Output the (X, Y) coordinate of the center of the cell containing the given text.  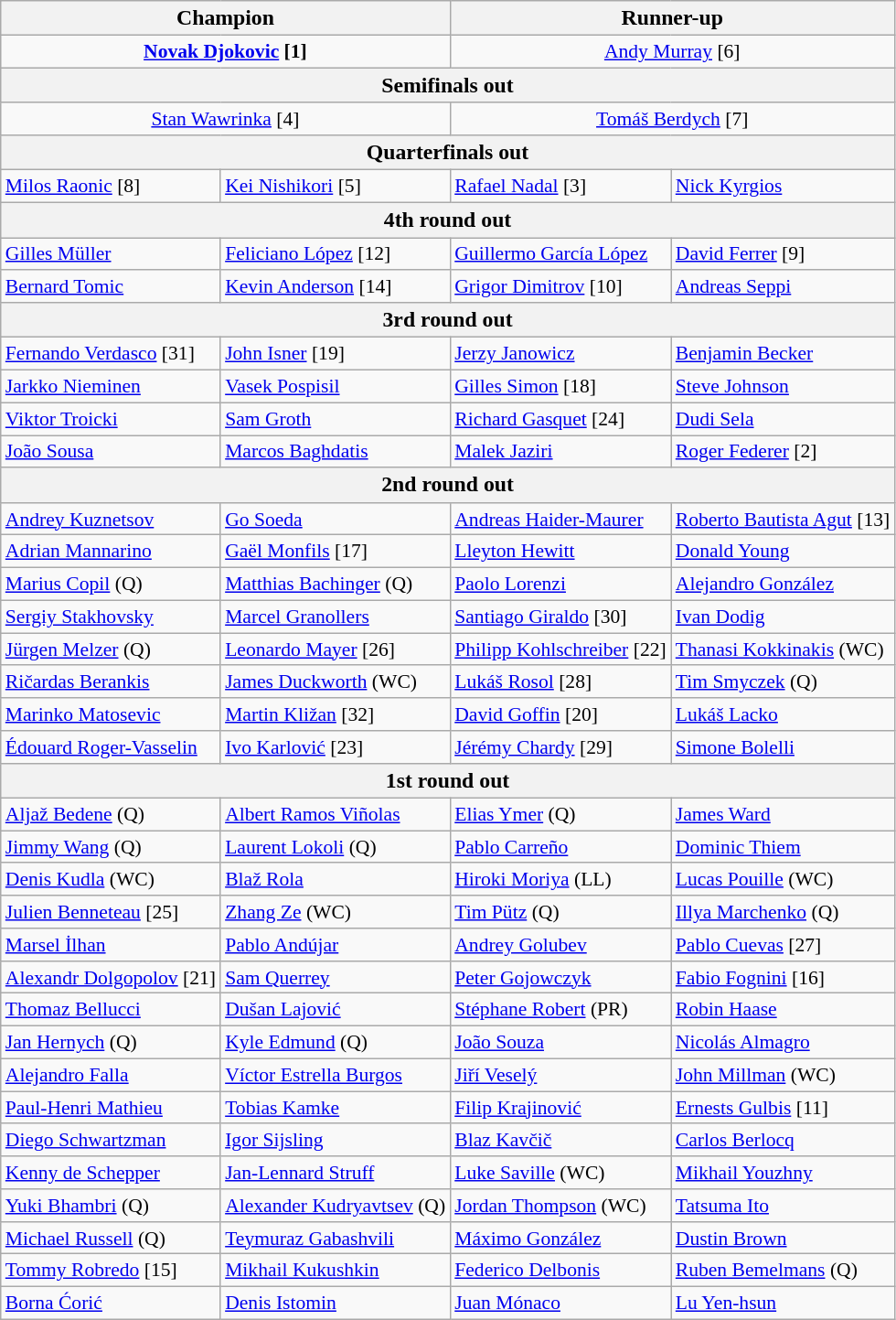
Tommy Robredo [15] (111, 1271)
Julien Benneteau [25] (111, 912)
Jimmy Wang (Q) (111, 847)
3rd round out (448, 320)
John Millman (WC) (783, 1076)
Adrian Mannarino (111, 552)
Leonardo Mayer [26] (335, 649)
Go Soeda (335, 520)
Mikhail Youzhny (783, 1173)
David Goffin [20] (560, 714)
Jan Hernych (Q) (111, 1043)
Peter Gojowczyk (560, 978)
Ernests Gulbis [11] (783, 1108)
Stan Wawrinka [4] (225, 120)
Alejandro Falla (111, 1076)
Philipp Kohlschreiber [22] (560, 649)
4th round out (448, 220)
James Duckworth (WC) (335, 682)
Diego Schwartzman (111, 1141)
Benjamin Becker (783, 354)
Carlos Berlocq (783, 1141)
Jarkko Nieminen (111, 387)
Gilles Müller (111, 254)
Filip Krajinović (560, 1108)
Robin Haase (783, 1010)
Semifinals out (448, 86)
Roger Federer [2] (783, 452)
Jérémy Chardy [29] (560, 747)
Roberto Bautista Agut [13] (783, 520)
Yuki Bhambri (Q) (111, 1206)
Viktor Troicki (111, 419)
Pablo Andújar (335, 945)
Fernando Verdasco [31] (111, 354)
Albert Ramos Viñolas (335, 815)
Zhang Ze (WC) (335, 912)
Denis Istomin (335, 1304)
Malek Jaziri (560, 452)
Paul-Henri Mathieu (111, 1108)
Teymuraz Gabashvili (335, 1239)
Ivo Karlović [23] (335, 747)
Runner-up (672, 18)
Sam Querrey (335, 978)
1st round out (448, 781)
Ričardas Berankis (111, 682)
Ruben Bemelmans (Q) (783, 1271)
Sam Groth (335, 419)
Milos Raonic [8] (111, 187)
Mikhail Kukushkin (335, 1271)
Dominic Thiem (783, 847)
Guillermo García López (560, 254)
Nicolás Almagro (783, 1043)
Marcos Baghdatis (335, 452)
Jürgen Melzer (Q) (111, 649)
Lleyton Hewitt (560, 552)
Thomaz Bellucci (111, 1010)
Jerzy Janowicz (560, 354)
Stéphane Robert (PR) (560, 1010)
Denis Kudla (WC) (111, 880)
Dušan Lajović (335, 1010)
Thanasi Kokkinakis (WC) (783, 649)
Michael Russell (Q) (111, 1239)
Andreas Seppi (783, 287)
John Isner [19] (335, 354)
2nd round out (448, 486)
Alexander Kudryavtsev (Q) (335, 1206)
Lu Yen-hsun (783, 1304)
Hiroki Moriya (LL) (560, 880)
Marius Copil (Q) (111, 585)
Marinko Matosevic (111, 714)
Pablo Carreño (560, 847)
Fabio Fognini [16] (783, 978)
Federico Delbonis (560, 1271)
Máximo González (560, 1239)
Víctor Estrella Burgos (335, 1076)
Blaž Rola (335, 880)
Steve Johnson (783, 387)
Kevin Anderson [14] (335, 287)
Simone Bolelli (783, 747)
Nick Kyrgios (783, 187)
Rafael Nadal [3] (560, 187)
Illya Marchenko (Q) (783, 912)
Gilles Simon [18] (560, 387)
Richard Gasquet [24] (560, 419)
Jordan Thompson (WC) (560, 1206)
Bernard Tomic (111, 287)
Andrey Kuznetsov (111, 520)
Blaz Kavčič (560, 1141)
Borna Ćorić (111, 1304)
Lukáš Lacko (783, 714)
Grigor Dimitrov [10] (560, 287)
Marcel Granollers (335, 617)
Igor Sijsling (335, 1141)
Laurent Lokoli (Q) (335, 847)
Édouard Roger-Vasselin (111, 747)
Aljaž Bedene (Q) (111, 815)
Alexandr Dolgopolov [21] (111, 978)
Juan Mónaco (560, 1304)
Vasek Pospisil (335, 387)
Donald Young (783, 552)
Tomáš Berdych [7] (672, 120)
Kei Nishikori [5] (335, 187)
João Souza (560, 1043)
James Ward (783, 815)
Feliciano López [12] (335, 254)
Luke Saville (WC) (560, 1173)
Elias Ymer (Q) (560, 815)
João Sousa (111, 452)
Sergiy Stakhovsky (111, 617)
Jiří Veselý (560, 1076)
Andrey Golubev (560, 945)
Tim Smyczek (Q) (783, 682)
Pablo Cuevas [27] (783, 945)
Lucas Pouille (WC) (783, 880)
Martin Kližan [32] (335, 714)
Novak Djokovic [1] (225, 52)
Champion (225, 18)
Tim Pütz (Q) (560, 912)
Santiago Giraldo [30] (560, 617)
Andy Murray [6] (672, 52)
Paolo Lorenzi (560, 585)
Dustin Brown (783, 1239)
Ivan Dodig (783, 617)
Kenny de Schepper (111, 1173)
Gaël Monfils [17] (335, 552)
Andreas Haider-Maurer (560, 520)
Matthias Bachinger (Q) (335, 585)
Kyle Edmund (Q) (335, 1043)
Lukáš Rosol [28] (560, 682)
Tatsuma Ito (783, 1206)
Quarterfinals out (448, 153)
Jan-Lennard Struff (335, 1173)
Dudi Sela (783, 419)
Tobias Kamke (335, 1108)
Alejandro González (783, 585)
David Ferrer [9] (783, 254)
Marsel İlhan (111, 945)
